Locate the cell with the specified text and output its (X, Y) center coordinate. 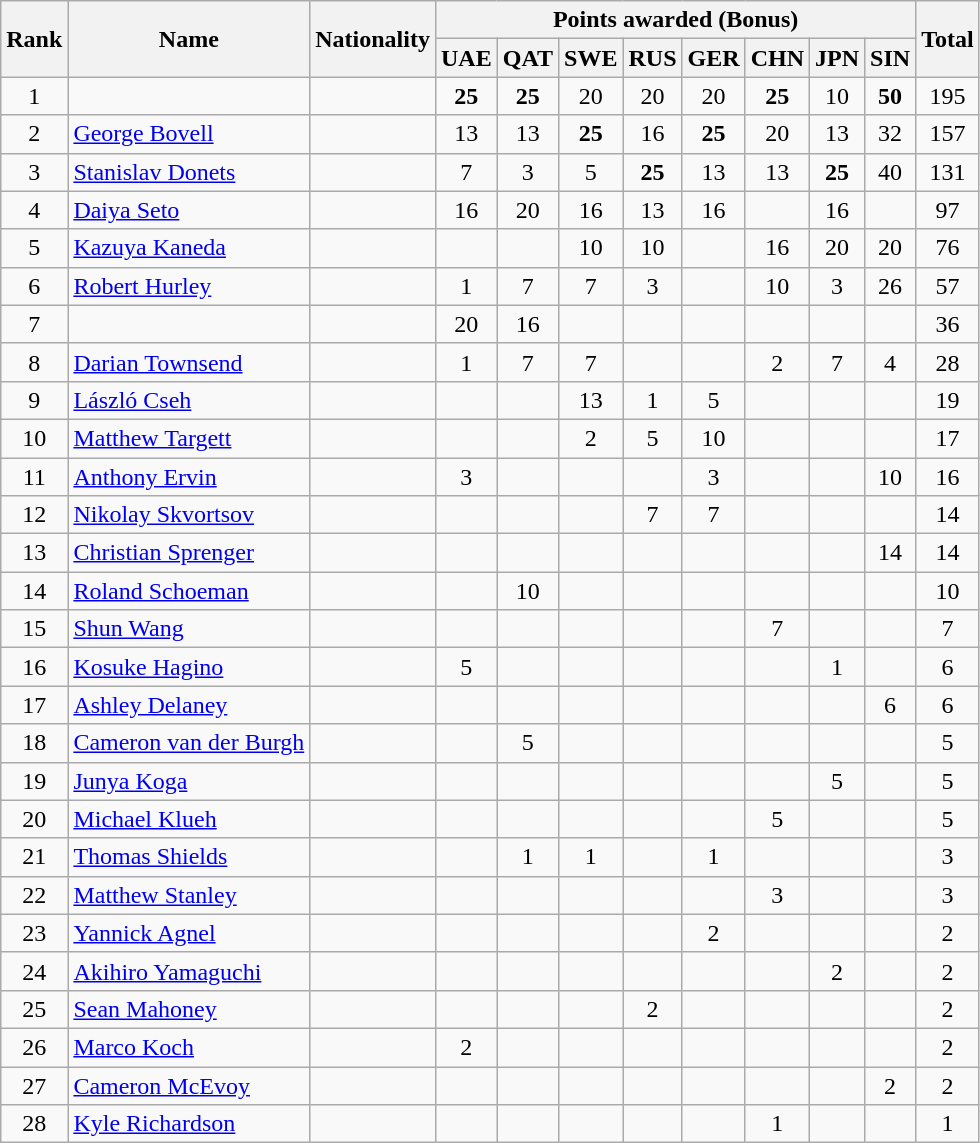
Kyle Richardson (189, 1124)
Name (189, 39)
Matthew Targett (189, 438)
Thomas Shields (189, 857)
Kazuya Kaneda (189, 248)
27 (34, 1085)
12 (34, 515)
195 (948, 96)
32 (890, 134)
8 (34, 362)
Shun Wang (189, 629)
SIN (890, 58)
157 (948, 134)
Yannick Agnel (189, 933)
Points awarded (Bonus) (675, 20)
Cameron McEvoy (189, 1085)
Roland Schoeman (189, 591)
QAT (528, 58)
97 (948, 210)
Marco Koch (189, 1047)
40 (890, 172)
GER (714, 58)
15 (34, 629)
11 (34, 477)
Daiya Seto (189, 210)
Ashley Delaney (189, 705)
UAE (466, 58)
László Cseh (189, 400)
22 (34, 895)
Akihiro Yamaguchi (189, 971)
Darian Townsend (189, 362)
George Bovell (189, 134)
50 (890, 96)
Stanislav Donets (189, 172)
Robert Hurley (189, 286)
Nationality (373, 39)
18 (34, 743)
Michael Klueh (189, 819)
Christian Sprenger (189, 553)
SWE (591, 58)
21 (34, 857)
9 (34, 400)
Anthony Ervin (189, 477)
Junya Koga (189, 781)
76 (948, 248)
36 (948, 324)
CHN (777, 58)
Kosuke Hagino (189, 667)
24 (34, 971)
131 (948, 172)
Matthew Stanley (189, 895)
RUS (652, 58)
Nikolay Skvortsov (189, 515)
23 (34, 933)
Total (948, 39)
Rank (34, 39)
57 (948, 286)
JPN (838, 58)
Sean Mahoney (189, 1009)
Cameron van der Burgh (189, 743)
